Output the (X, Y) coordinate of the center of the cell containing the given text.  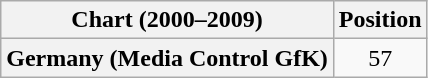
Germany (Media Control GfK) (168, 58)
57 (380, 58)
Position (380, 20)
Chart (2000–2009) (168, 20)
